Pinpoint the cell where the given text exists, returning its (X, Y) midpoint coordinate. 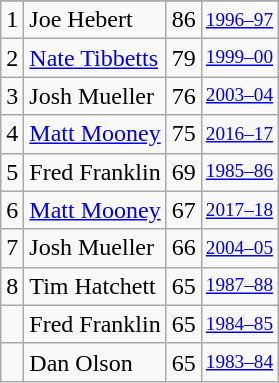
2017–18 (239, 210)
1985–86 (239, 172)
79 (184, 58)
2003–04 (239, 96)
1984–85 (239, 324)
67 (184, 210)
69 (184, 172)
2016–17 (239, 134)
1983–84 (239, 362)
5 (12, 172)
2 (12, 58)
7 (12, 248)
75 (184, 134)
Dan Olson (95, 362)
Nate Tibbetts (95, 58)
6 (12, 210)
1 (12, 20)
Tim Hatchett (95, 286)
8 (12, 286)
76 (184, 96)
4 (12, 134)
3 (12, 96)
66 (184, 248)
2004–05 (239, 248)
Joe Hebert (95, 20)
1999–00 (239, 58)
1996–97 (239, 20)
86 (184, 20)
1987–88 (239, 286)
